Extract the [X, Y] coordinate from the center of the cell holding the provided text.  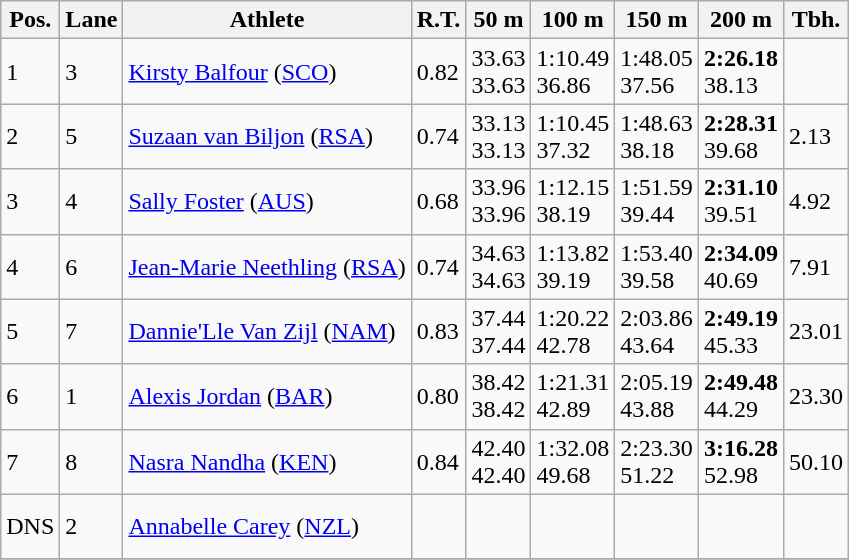
Annabelle Carey (NZL) [267, 526]
1:48.0537.56 [657, 72]
37.4437.44 [498, 332]
Tbh. [816, 20]
Pos. [30, 20]
R.T. [438, 20]
2:03.8643.64 [657, 332]
33.6333.63 [498, 72]
2:49.4844.29 [740, 396]
2:23.3051.22 [657, 462]
50 m [498, 20]
1:13.8239.19 [573, 266]
2:05.1943.88 [657, 396]
150 m [657, 20]
23.30 [816, 396]
1:51.5939.44 [657, 202]
4.92 [816, 202]
2.13 [816, 136]
33.1333.13 [498, 136]
1:48.6338.18 [657, 136]
1:12.1538.19 [573, 202]
1:20.2242.78 [573, 332]
1:32.0849.68 [573, 462]
2:31.1039.51 [740, 202]
1:10.4936.86 [573, 72]
Jean-Marie Neethling (RSA) [267, 266]
1:53.4039.58 [657, 266]
Nasra Nandha (KEN) [267, 462]
0.80 [438, 396]
Lane [92, 20]
0.84 [438, 462]
Athlete [267, 20]
2:26.1838.13 [740, 72]
0.68 [438, 202]
8 [92, 462]
Suzaan van Biljon (RSA) [267, 136]
100 m [573, 20]
1:21.3142.89 [573, 396]
42.4042.40 [498, 462]
38.4238.42 [498, 396]
Sally Foster (AUS) [267, 202]
Alexis Jordan (BAR) [267, 396]
Dannie'Lle Van Zijl (NAM) [267, 332]
200 m [740, 20]
DNS [30, 526]
2:34.0940.69 [740, 266]
33.9633.96 [498, 202]
0.82 [438, 72]
7.91 [816, 266]
Kirsty Balfour (SCO) [267, 72]
1:10.4537.32 [573, 136]
2:49.1945.33 [740, 332]
23.01 [816, 332]
2:28.3139.68 [740, 136]
34.6334.63 [498, 266]
3:16.2852.98 [740, 462]
50.10 [816, 462]
0.83 [438, 332]
